For the text-containing cell, return its midpoint in (x, y) coordinate format. 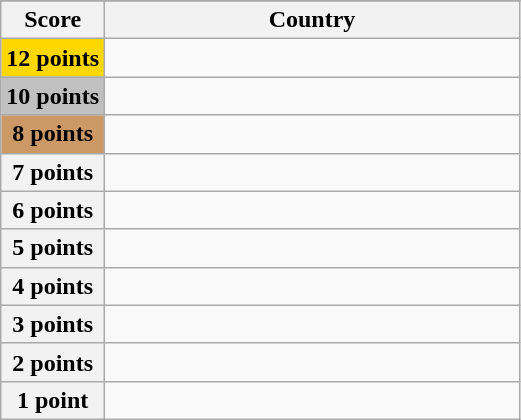
12 points (53, 58)
4 points (53, 286)
Country (312, 20)
Score (53, 20)
1 point (53, 400)
3 points (53, 324)
10 points (53, 96)
5 points (53, 248)
2 points (53, 362)
8 points (53, 134)
7 points (53, 172)
6 points (53, 210)
